Locate the cell with the specified text and output its (X, Y) center coordinate. 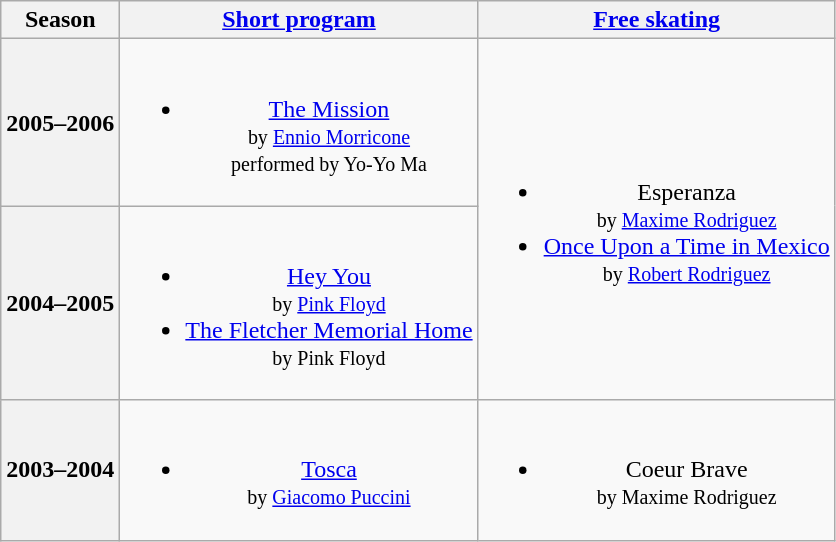
2004–2005 (60, 303)
Short program (299, 20)
2005–2006 (60, 122)
Season (60, 20)
The Mission by Ennio Morricone performed by Yo-Yo Ma (299, 122)
2003–2004 (60, 470)
Hey You by Pink Floyd The Fletcher Memorial Home by Pink Floyd (299, 303)
Free skating (656, 20)
Coeur Brave by Maxime Rodriguez (656, 470)
Esperanza by Maxime Rodriguez Once Upon a Time in Mexico by Robert Rodriguez (656, 220)
Tosca by Giacomo Puccini (299, 470)
